Find where the given text appears and provide that cell's center as [X, Y] coordinate. 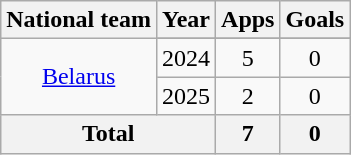
Goals [315, 20]
National team [79, 20]
7 [248, 134]
Year [186, 20]
Total [108, 134]
5 [248, 58]
2025 [186, 96]
Apps [248, 20]
Belarus [79, 77]
2024 [186, 58]
2 [248, 96]
